Extract the [x, y] coordinate from the center of the cell holding the provided text.  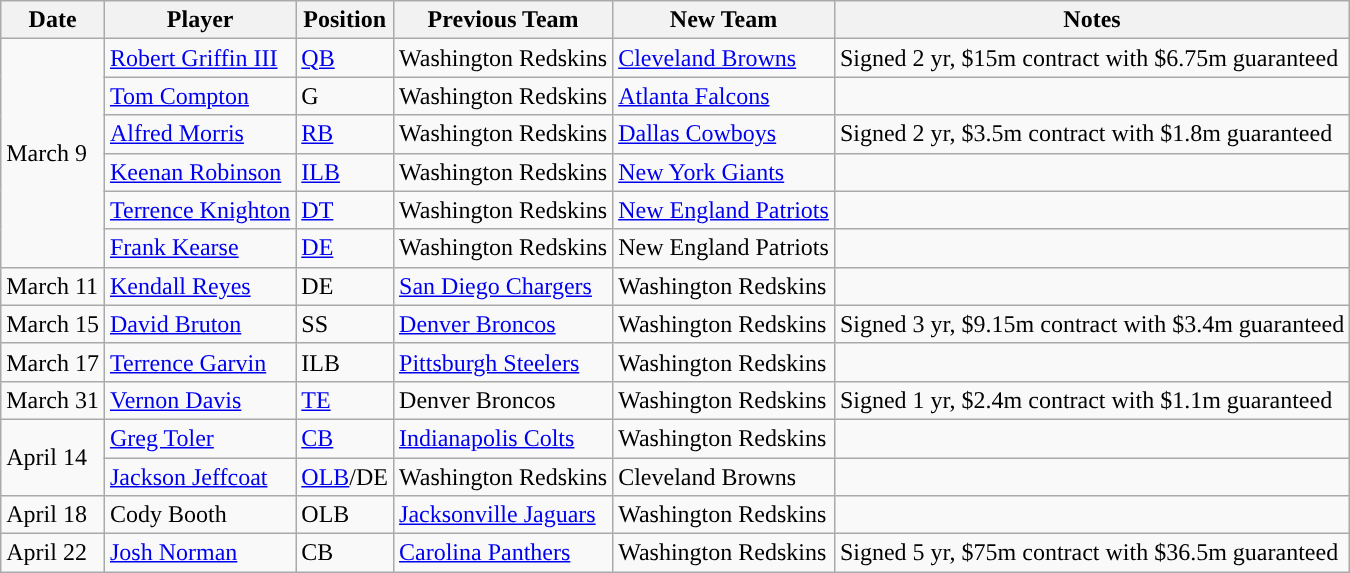
Jacksonville Jaguars [504, 515]
New Team [724, 20]
March 15 [53, 324]
March 17 [53, 362]
March 11 [53, 286]
Keenan Robinson [200, 172]
Greg Toler [200, 438]
G [345, 96]
March 31 [53, 400]
April 14 [53, 457]
RB [345, 134]
Robert Griffin III [200, 58]
April 22 [53, 553]
April 18 [53, 515]
QB [345, 58]
DT [345, 210]
New York Giants [724, 172]
Notes [1092, 20]
Dallas Cowboys [724, 134]
March 9 [53, 153]
Atlanta Falcons [724, 96]
Tom Compton [200, 96]
OLB [345, 515]
Date [53, 20]
Signed 1 yr, $2.4m contract with $1.1m guaranteed [1092, 400]
Terrence Garvin [200, 362]
Carolina Panthers [504, 553]
Alfred Morris [200, 134]
Pittsburgh Steelers [504, 362]
Terrence Knighton [200, 210]
Josh Norman [200, 553]
Signed 5 yr, $75m contract with $36.5m guaranteed [1092, 553]
Position [345, 20]
Vernon Davis [200, 400]
Kendall Reyes [200, 286]
OLB/DE [345, 477]
Signed 2 yr, $15m contract with $6.75m guaranteed [1092, 58]
Frank Kearse [200, 248]
David Bruton [200, 324]
Previous Team [504, 20]
Signed 3 yr, $9.15m contract with $3.4m guaranteed [1092, 324]
SS [345, 324]
Indianapolis Colts [504, 438]
Cody Booth [200, 515]
Signed 2 yr, $3.5m contract with $1.8m guaranteed [1092, 134]
TE [345, 400]
Jackson Jeffcoat [200, 477]
Player [200, 20]
San Diego Chargers [504, 286]
